Detect which cell encompasses the target text, then output its (x, y) center coordinate. 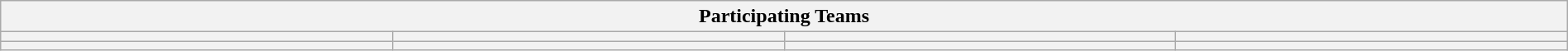
Participating Teams (784, 16)
